Return the (X, Y) coordinate for the center point of the cell that contains the specified text.  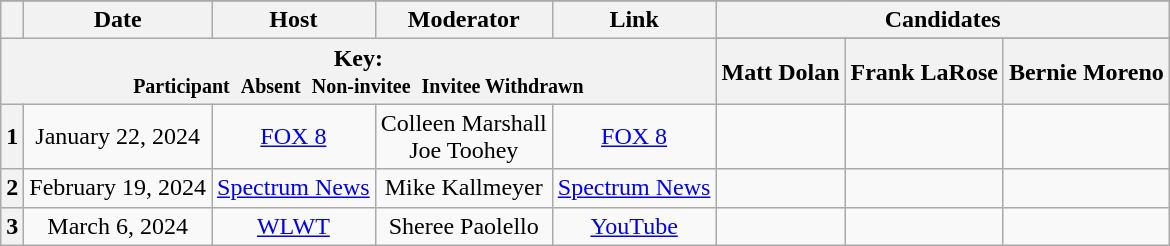
Link (634, 20)
YouTube (634, 226)
Bernie Moreno (1086, 72)
Frank LaRose (924, 72)
WLWT (294, 226)
Sheree Paolello (464, 226)
Host (294, 20)
Date (118, 20)
2 (12, 188)
Key: Participant Absent Non-invitee Invitee Withdrawn (358, 72)
January 22, 2024 (118, 136)
1 (12, 136)
Colleen MarshallJoe Toohey (464, 136)
Mike Kallmeyer (464, 188)
3 (12, 226)
Matt Dolan (780, 72)
Moderator (464, 20)
February 19, 2024 (118, 188)
Candidates (942, 20)
March 6, 2024 (118, 226)
